Search for the cell housing the specified text and yield its (x, y) center coordinate. 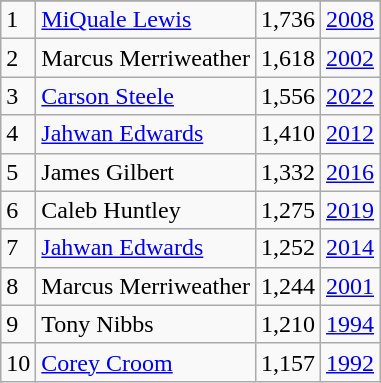
2022 (350, 96)
8 (18, 286)
Tony Nibbs (146, 324)
MiQuale Lewis (146, 20)
9 (18, 324)
1,244 (288, 286)
1,252 (288, 248)
2016 (350, 172)
Carson Steele (146, 96)
3 (18, 96)
1,410 (288, 134)
1994 (350, 324)
2 (18, 58)
1,736 (288, 20)
7 (18, 248)
10 (18, 362)
1,157 (288, 362)
2012 (350, 134)
1992 (350, 362)
5 (18, 172)
4 (18, 134)
1,618 (288, 58)
Caleb Huntley (146, 210)
2001 (350, 286)
1,275 (288, 210)
1 (18, 20)
James Gilbert (146, 172)
2014 (350, 248)
1,556 (288, 96)
6 (18, 210)
2002 (350, 58)
Corey Croom (146, 362)
2008 (350, 20)
2019 (350, 210)
1,332 (288, 172)
1,210 (288, 324)
